Detect which cell encompasses the target text, then output its (X, Y) center coordinate. 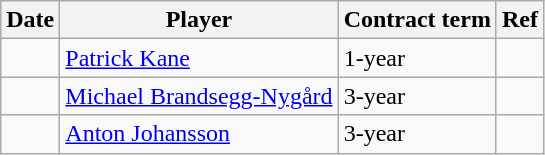
Ref (520, 20)
Player (199, 20)
Michael Brandsegg-Nygård (199, 96)
Anton Johansson (199, 134)
Date (30, 20)
Contract term (417, 20)
1-year (417, 58)
Patrick Kane (199, 58)
